Return the [X, Y] coordinate for the center point of the cell that contains the specified text.  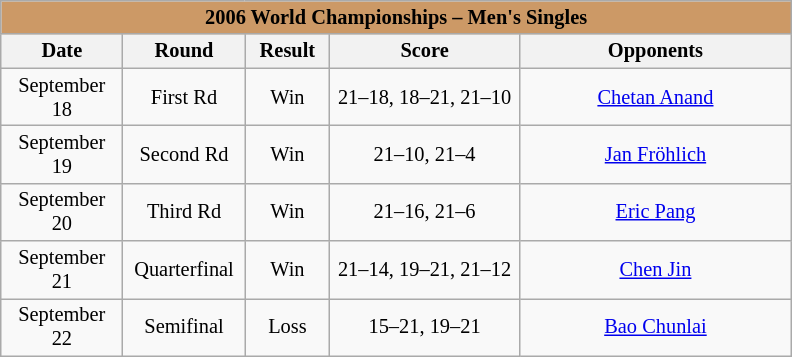
Semifinal [184, 327]
Result [288, 51]
Quarterfinal [184, 270]
Chen Jin [655, 270]
Third Rd [184, 212]
September 22 [62, 327]
21–18, 18–21, 21–10 [425, 97]
Score [425, 51]
Date [62, 51]
Jan Fröhlich [655, 154]
21–10, 21–4 [425, 154]
September 21 [62, 270]
Round [184, 51]
21–16, 21–6 [425, 212]
First Rd [184, 97]
21–14, 19–21, 21–12 [425, 270]
Chetan Anand [655, 97]
15–21, 19–21 [425, 327]
Second Rd [184, 154]
Bao Chunlai [655, 327]
September 20 [62, 212]
September 18 [62, 97]
Opponents [655, 51]
2006 World Championships – Men's Singles [396, 17]
September 19 [62, 154]
Eric Pang [655, 212]
Loss [288, 327]
